Extract the [X, Y] coordinate from the center of the cell holding the provided text.  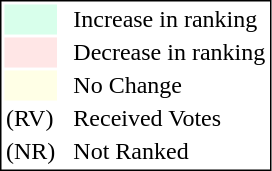
Decrease in ranking [170, 53]
(RV) [30, 119]
(NR) [30, 151]
No Change [170, 85]
Not Ranked [170, 151]
Increase in ranking [170, 19]
Received Votes [170, 119]
